Scan for the cell matching the given text and deliver its [x, y] coordinate at center. 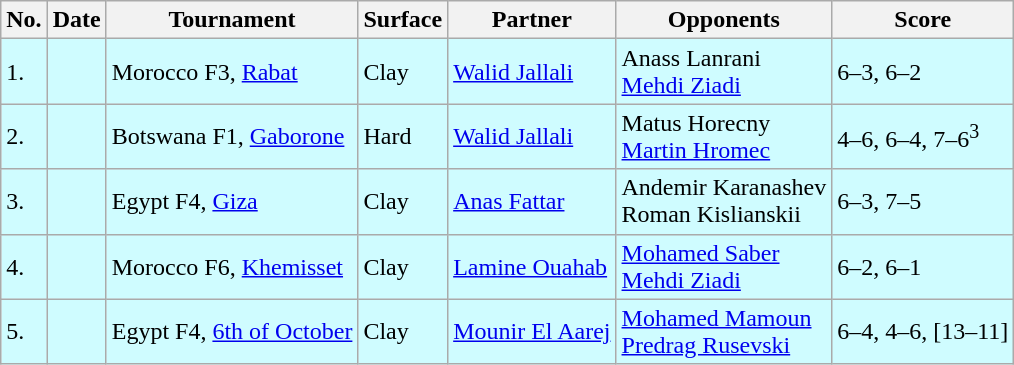
Mohamed Mamoun Predrag Rusevski [724, 332]
Mounir El Aarej [532, 332]
6–3, 6–2 [923, 72]
Lamine Ouahab [532, 266]
4. [24, 266]
Date [76, 20]
Egypt F4, 6th of October [232, 332]
Anas Fattar [532, 202]
3. [24, 202]
Hard [403, 136]
Tournament [232, 20]
Score [923, 20]
6–3, 7–5 [923, 202]
Anass Lanrani Mehdi Ziadi [724, 72]
Opponents [724, 20]
Botswana F1, Gaborone [232, 136]
No. [24, 20]
Mohamed Saber Mehdi Ziadi [724, 266]
2. [24, 136]
Morocco F3, Rabat [232, 72]
Surface [403, 20]
Egypt F4, Giza [232, 202]
6–2, 6–1 [923, 266]
Matus Horecny Martin Hromec [724, 136]
6–4, 4–6, [13–11] [923, 332]
1. [24, 72]
4–6, 6–4, 7–63 [923, 136]
Andemir Karanashev Roman Kislianskii [724, 202]
5. [24, 332]
Partner [532, 20]
Morocco F6, Khemisset [232, 266]
